Return [X, Y] of the center of cell containing provided text 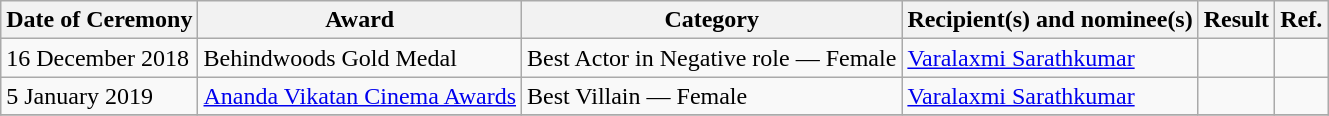
Recipient(s) and nominee(s) [1050, 20]
Award [360, 20]
Best Actor in Negative role — Female [712, 58]
Ananda Vikatan Cinema Awards [360, 96]
Result [1236, 20]
5 January 2019 [100, 96]
Behindwoods Gold Medal [360, 58]
Ref. [1302, 20]
Category [712, 20]
Date of Ceremony [100, 20]
Best Villain — Female [712, 96]
16 December 2018 [100, 58]
